Pinpoint the cell where the given text exists, returning its [x, y] midpoint coordinate. 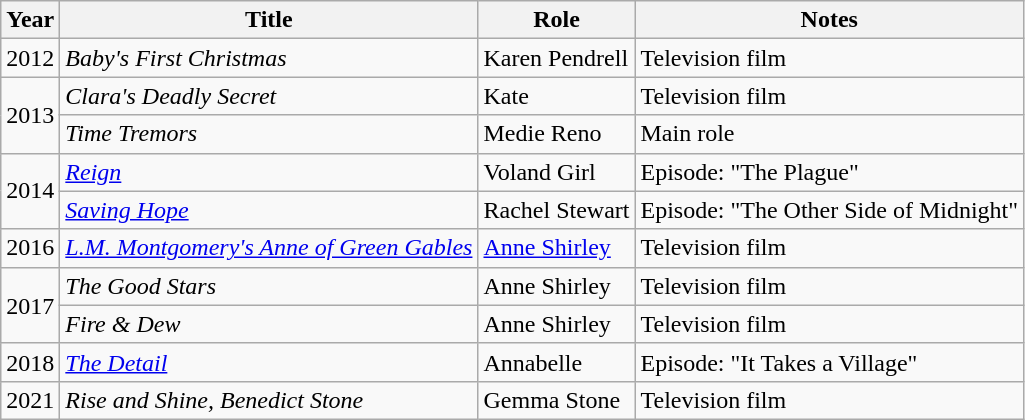
Fire & Dew [269, 324]
Reign [269, 172]
Title [269, 20]
Clara's Deadly Secret [269, 96]
Rise and Shine, Benedict Stone [269, 400]
Year [30, 20]
2012 [30, 58]
Kate [556, 96]
2017 [30, 305]
Time Tremors [269, 134]
2018 [30, 362]
2013 [30, 115]
Episode: "The Plague" [830, 172]
Rachel Stewart [556, 210]
The Detail [269, 362]
L.M. Montgomery's Anne of Green Gables [269, 248]
Medie Reno [556, 134]
Notes [830, 20]
2016 [30, 248]
Karen Pendrell [556, 58]
2021 [30, 400]
Annabelle [556, 362]
The Good Stars [269, 286]
Voland Girl [556, 172]
Main role [830, 134]
Role [556, 20]
Episode: "It Takes a Village" [830, 362]
Saving Hope [269, 210]
Episode: "The Other Side of Midnight" [830, 210]
Gemma Stone [556, 400]
2014 [30, 191]
Baby's First Christmas [269, 58]
